Scan for the cell matching the given text and deliver its [x, y] coordinate at center. 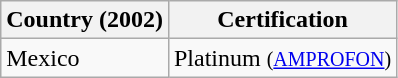
Certification [282, 20]
Mexico [85, 58]
Platinum (AMPROFON) [282, 58]
Country (2002) [85, 20]
